Output the (X, Y) coordinate of the center of the cell containing the given text.  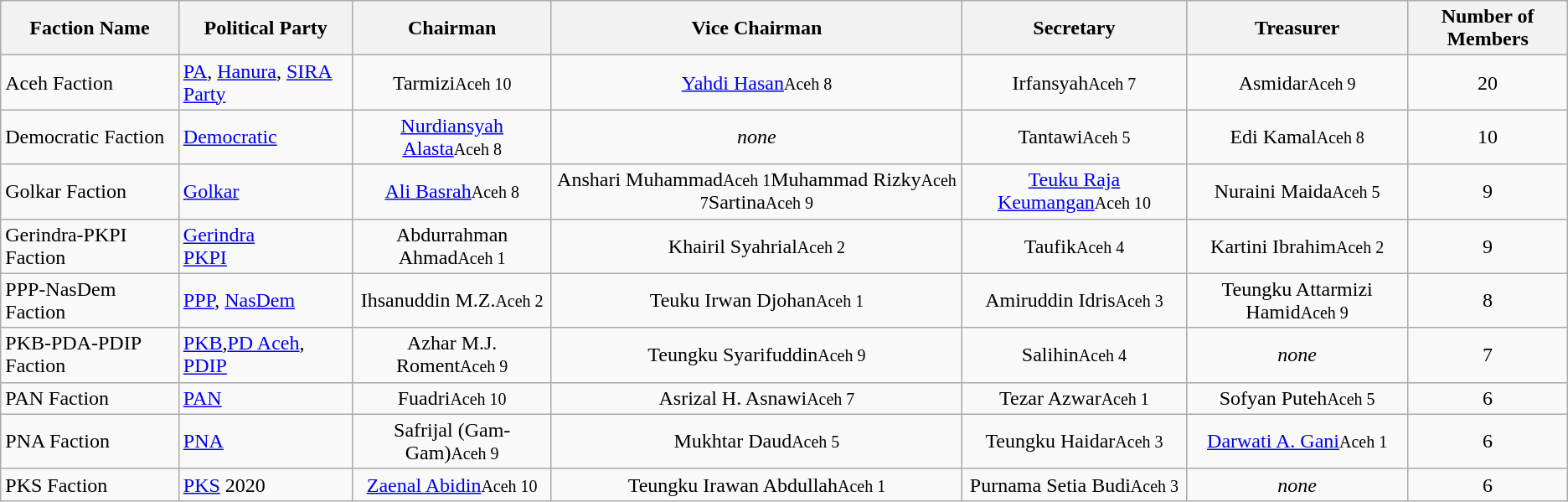
7 (1488, 355)
Ihsanuddin M.Z.Aceh 2 (452, 300)
Nurdiansyah AlastaAceh 8 (452, 137)
PNA (266, 441)
Sofyan PutehAceh 5 (1297, 398)
Mukhtar DaudAceh 5 (756, 441)
SalihinAceh 4 (1075, 355)
PAN Faction (90, 398)
Aceh Faction (90, 82)
PAN (266, 398)
Azhar M.J. RomentAceh 9 (452, 355)
Faction Name (90, 28)
10 (1488, 137)
Asrizal H. AsnawiAceh 7 (756, 398)
Political Party (266, 28)
Darwati A. GaniAceh 1 (1297, 441)
Golkar (266, 191)
PPP, NasDem (266, 300)
PKB,PD Aceh, PDIP (266, 355)
Gerindra-PKPI Faction (90, 246)
PNA Faction (90, 441)
PA, Hanura, SIRA Party (266, 82)
Golkar Faction (90, 191)
Teungku HaidarAceh 3 (1075, 441)
Zaenal AbidinAceh 10 (452, 484)
PKS 2020 (266, 484)
20 (1488, 82)
TarmiziAceh 10 (452, 82)
Abdurrahman AhmadAceh 1 (452, 246)
Treasurer (1297, 28)
Teungku SyarifuddinAceh 9 (756, 355)
Teuku Irwan DjohanAceh 1 (756, 300)
Democratic Faction (90, 137)
GerindraPKPI (266, 246)
Number of Members (1488, 28)
FuadriAceh 10 (452, 398)
Safrijal (Gam-Gam)Aceh 9 (452, 441)
Anshari MuhammadAceh 1Muhammad RizkyAceh 7SartinaAceh 9 (756, 191)
Purnama Setia BudiAceh 3 (1075, 484)
Chairman (452, 28)
Nuraini MaidaAceh 5 (1297, 191)
PKS Faction (90, 484)
AsmidarAceh 9 (1297, 82)
Vice Chairman (756, 28)
Kartini IbrahimAceh 2 (1297, 246)
PKB-PDA-PDIP Faction (90, 355)
Teuku Raja KeumanganAceh 10 (1075, 191)
Yahdi HasanAceh 8 (756, 82)
Edi KamalAceh 8 (1297, 137)
Secretary (1075, 28)
TantawiAceh 5 (1075, 137)
Democratic (266, 137)
PPP-NasDem Faction (90, 300)
Amiruddin IdrisAceh 3 (1075, 300)
Khairil SyahrialAceh 2 (756, 246)
Ali BasrahAceh 8 (452, 191)
Tezar AzwarAceh 1 (1075, 398)
Teungku Irawan AbdullahAceh 1 (756, 484)
IrfansyahAceh 7 (1075, 82)
8 (1488, 300)
TaufikAceh 4 (1075, 246)
Teungku Attarmizi HamidAceh 9 (1297, 300)
